Capture the cell that displays the provided text and extract its [X, Y] central coordinate. 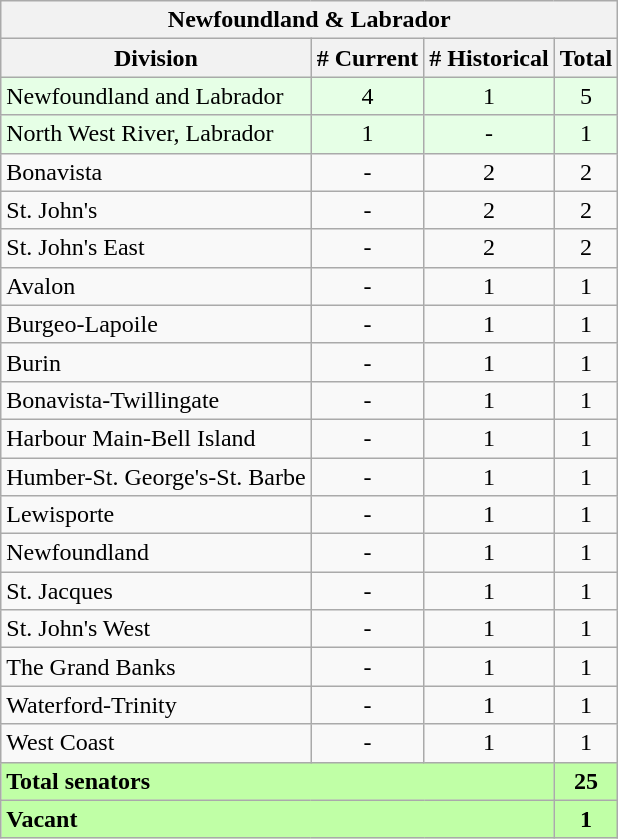
St. John's East [156, 248]
The Grand Banks [156, 667]
Newfoundland [156, 553]
Burin [156, 362]
5 [586, 96]
Burgeo-Lapoile [156, 324]
St. John's West [156, 629]
Vacant [278, 819]
Newfoundland & Labrador [310, 20]
25 [586, 781]
# Historical [489, 58]
Bonavista [156, 172]
Total [586, 58]
Humber-St. George's-St. Barbe [156, 477]
Lewisporte [156, 515]
Bonavista-Twillingate [156, 400]
4 [368, 96]
Total senators [278, 781]
St. John's [156, 210]
Avalon [156, 286]
Division [156, 58]
Newfoundland and Labrador [156, 96]
St. Jacques [156, 591]
Harbour Main-Bell Island [156, 438]
# Current [368, 58]
North West River, Labrador [156, 134]
Waterford-Trinity [156, 705]
West Coast [156, 743]
